Capture the cell that displays the provided text and extract its [x, y] central coordinate. 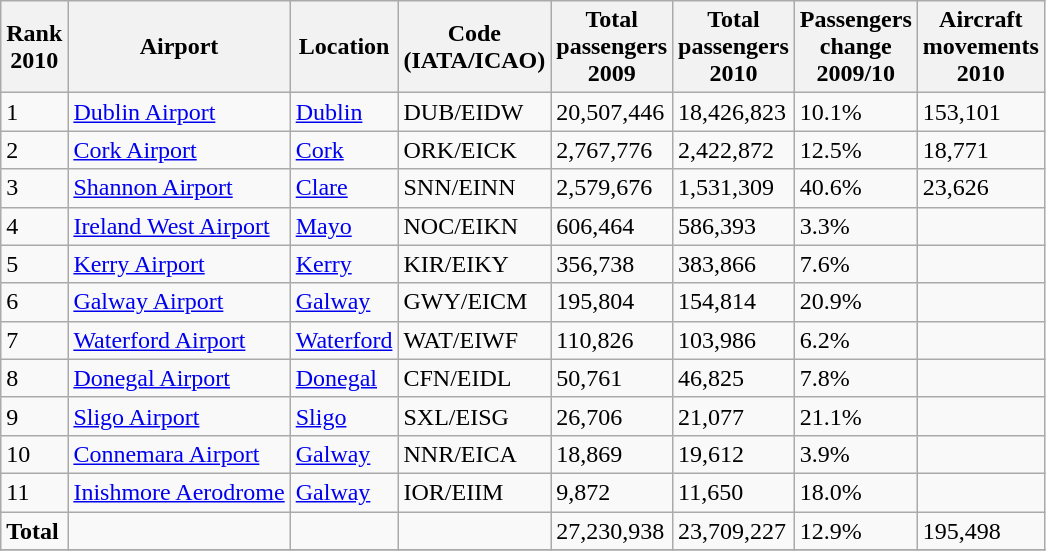
Sligo [344, 416]
40.6% [856, 188]
8 [34, 378]
1,531,309 [734, 188]
Waterford Airport [179, 340]
10.1% [856, 112]
23,626 [980, 188]
5 [34, 264]
103,986 [734, 340]
ORK/EICK [474, 150]
195,498 [980, 531]
3.3% [856, 226]
26,706 [612, 416]
20,507,446 [612, 112]
Ireland West Airport [179, 226]
3 [34, 188]
Dublin Airport [179, 112]
Shannon Airport [179, 188]
DUB/EIDW [474, 112]
Cork Airport [179, 150]
Airport [179, 47]
18,869 [612, 454]
7 [34, 340]
2,767,776 [612, 150]
606,464 [612, 226]
Rank2010 [34, 47]
46,825 [734, 378]
Cork [344, 150]
50,761 [612, 378]
Donegal Airport [179, 378]
12.9% [856, 531]
7.8% [856, 378]
KIR/EIKY [474, 264]
18.0% [856, 492]
Clare [344, 188]
18,426,823 [734, 112]
9,872 [612, 492]
2 [34, 150]
Totalpassengers2009 [612, 47]
WAT/EIWF [474, 340]
11,650 [734, 492]
195,804 [612, 302]
Dublin [344, 112]
2,579,676 [612, 188]
9 [34, 416]
NOC/EIKN [474, 226]
Code(IATA/ICAO) [474, 47]
Totalpassengers2010 [734, 47]
11 [34, 492]
21.1% [856, 416]
10 [34, 454]
19,612 [734, 454]
154,814 [734, 302]
Mayo [344, 226]
4 [34, 226]
Waterford [344, 340]
IOR/EIIM [474, 492]
23,709,227 [734, 531]
383,866 [734, 264]
Total [34, 531]
Sligo Airport [179, 416]
SXL/EISG [474, 416]
7.6% [856, 264]
2,422,872 [734, 150]
18,771 [980, 150]
6.2% [856, 340]
153,101 [980, 112]
Kerry Airport [179, 264]
12.5% [856, 150]
1 [34, 112]
Galway Airport [179, 302]
Donegal [344, 378]
Location [344, 47]
GWY/EICM [474, 302]
20.9% [856, 302]
586,393 [734, 226]
Passengerschange2009/10 [856, 47]
Connemara Airport [179, 454]
CFN/EIDL [474, 378]
110,826 [612, 340]
Aircraftmovements2010 [980, 47]
27,230,938 [612, 531]
SNN/EINN [474, 188]
Kerry [344, 264]
Inishmore Aerodrome [179, 492]
NNR/EICA [474, 454]
6 [34, 302]
3.9% [856, 454]
21,077 [734, 416]
356,738 [612, 264]
